Return [x, y] of the center of cell containing provided text 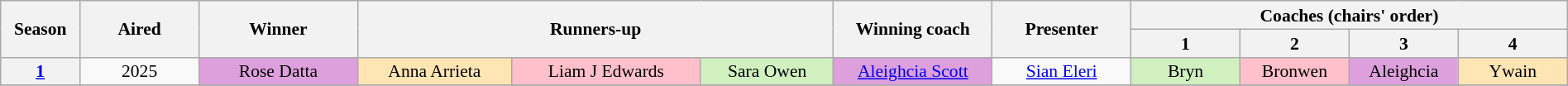
Bronwen [1294, 71]
2025 [140, 71]
Winner [279, 29]
Presenter [1062, 29]
Bryn [1186, 71]
Aleighcia [1403, 71]
Liam J Edwards [605, 71]
Winning coach [913, 29]
2 [1294, 43]
Anna Arrieta [434, 71]
Sara Owen [767, 71]
Season [41, 29]
4 [1513, 43]
Aired [140, 29]
Ywain [1513, 71]
3 [1403, 43]
Runners-up [595, 29]
Aleighcia Scott [913, 71]
Coaches (chairs' order) [1350, 15]
Sian Eleri [1062, 71]
Rose Datta [279, 71]
